Identify which cell holds the provided text, then report its [x, y] central coordinate. 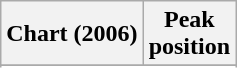
Peakposition [189, 34]
Chart (2006) [72, 34]
